Output the (X, Y) coordinate of the center of the cell containing the given text.  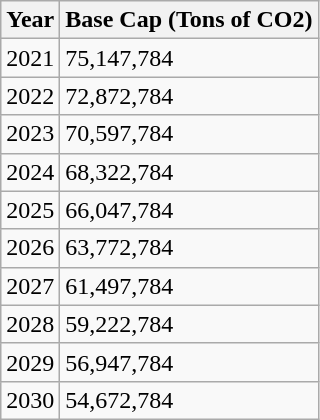
66,047,784 (189, 210)
2028 (30, 324)
2030 (30, 400)
2024 (30, 172)
68,322,784 (189, 172)
75,147,784 (189, 58)
2021 (30, 58)
59,222,784 (189, 324)
72,872,784 (189, 96)
2029 (30, 362)
61,497,784 (189, 286)
2026 (30, 248)
2027 (30, 286)
70,597,784 (189, 134)
56,947,784 (189, 362)
54,672,784 (189, 400)
2023 (30, 134)
Base Cap (Tons of CO2) (189, 20)
63,772,784 (189, 248)
2025 (30, 210)
Year (30, 20)
2022 (30, 96)
